Scan for the cell matching the given text and deliver its [X, Y] coordinate at center. 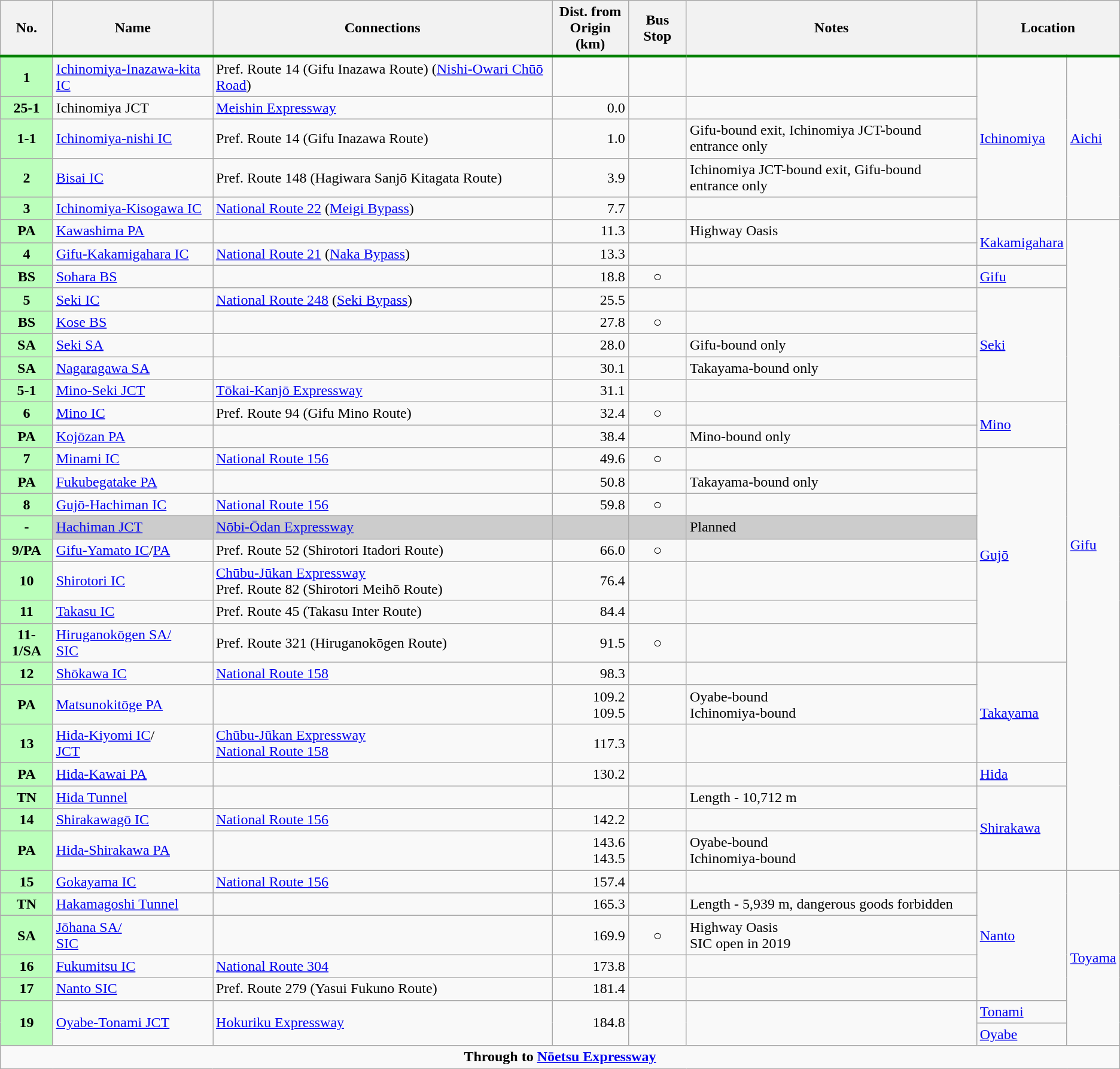
Gifu-Kakamigahara IC [133, 254]
Connections [383, 29]
8 [26, 505]
91.5 [591, 643]
- [26, 527]
13.3 [591, 254]
Seki SA [133, 345]
1 [26, 77]
Ichinomiya JCT-bound exit, Gifu-bound entrance only [832, 177]
Sohara BS [133, 277]
Shirotori IC [133, 581]
National Route 158 [383, 673]
169.9 [591, 935]
Name [133, 29]
5 [26, 299]
0.0 [591, 108]
Ichinomiya-Inazawa-kita IC [133, 77]
Fukumitsu IC [133, 966]
Takayama [1022, 712]
30.1 [591, 368]
165.3 [591, 904]
Tōkai-Kanjō Expressway [383, 391]
Takasu IC [133, 612]
142.2 [591, 820]
Pref. Route 279 (Yasui Fukuno Route) [383, 989]
Shōkawa IC [133, 673]
No. [26, 29]
84.4 [591, 612]
Gifu-Yamato IC/PA [133, 550]
Length - 10,712 m [832, 797]
Mino-Seki JCT [133, 391]
3 [26, 208]
31.1 [591, 391]
173.8 [591, 966]
13 [26, 743]
15 [26, 882]
Oyabe-Tonami JCT [133, 1023]
Highway OasisSIC open in 2019 [832, 935]
143.6143.5 [591, 851]
25-1 [26, 108]
Nanto [1022, 935]
Planned [832, 527]
6 [26, 414]
14 [26, 820]
Pref. Route 52 (Shirotori Itadori Route) [383, 550]
Kawashima PA [133, 231]
11.3 [591, 231]
Tonami [1022, 1012]
Hiruganokōgen SA/SIC [133, 643]
Ichinomiya [1022, 138]
Pref. Route 148 (Hagiwara Sanjō Kitagata Route) [383, 177]
Highway Oasis [832, 231]
Meishin Expressway [383, 108]
National Route 22 (Meigi Bypass) [383, 208]
Pref. Route 14 (Gifu Inazawa Route) [383, 139]
Gifu-bound only [832, 345]
National Route 21 (Naka Bypass) [383, 254]
7.7 [591, 208]
Mino [1022, 425]
Length - 5,939 m, dangerous goods forbidden [832, 904]
Pref. Route 321 (Hiruganokōgen Route) [383, 643]
28.0 [591, 345]
66.0 [591, 550]
Notes [832, 29]
9/PA [26, 550]
Chūbu-Jūkan ExpresswayPref. Route 82 (Shirotori Meihō Route) [383, 581]
25.5 [591, 299]
Toyama [1093, 958]
Fukubegatake PA [133, 482]
98.3 [591, 673]
Minami IC [133, 459]
Pref. Route 45 (Takasu Inter Route) [383, 612]
32.4 [591, 414]
Kojōzan PA [133, 436]
Through to Nōetsu Expressway [560, 1057]
18.8 [591, 277]
Ichinomiya JCT [133, 108]
Gujō [1022, 555]
11-1/SA [26, 643]
Seki IC [133, 299]
2 [26, 177]
76.4 [591, 581]
1-1 [26, 139]
19 [26, 1023]
5-1 [26, 391]
Bisai IC [133, 177]
Bus Stop [657, 29]
Location [1048, 29]
3.9 [591, 177]
Nagaragawa SA [133, 368]
Shirakawagō IC [133, 820]
184.8 [591, 1023]
12 [26, 673]
109.2109.5 [591, 704]
Oyabe [1022, 1034]
11 [26, 612]
49.6 [591, 459]
Gifu-bound exit, Ichinomiya JCT-bound entrance only [832, 139]
Kose BS [133, 322]
17 [26, 989]
Ichinomiya-Kisogawa IC [133, 208]
Aichi [1093, 138]
Chūbu-Jūkan Expressway National Route 158 [383, 743]
181.4 [591, 989]
Hachiman JCT [133, 527]
Matsunokitōge PA [133, 704]
National Route 248 (Seki Bypass) [383, 299]
38.4 [591, 436]
59.8 [591, 505]
Hida-Shirakawa PA [133, 851]
Pref. Route 14 (Gifu Inazawa Route) (Nishi-Owari Chūō Road) [383, 77]
Ichinomiya-nishi IC [133, 139]
Mino IC [133, 414]
27.8 [591, 322]
130.2 [591, 774]
7 [26, 459]
Nōbi-Ōdan Expressway [383, 527]
Kakamigahara [1022, 242]
117.3 [591, 743]
10 [26, 581]
Pref. Route 94 (Gifu Mino Route) [383, 414]
Nanto SIC [133, 989]
Dist. fromOrigin (km) [591, 29]
Hakamagoshi Tunnel [133, 904]
Gokayama IC [133, 882]
National Route 304 [383, 966]
4 [26, 254]
Hokuriku Expressway [383, 1023]
Hida-Kawai PA [133, 774]
Seki [1022, 345]
16 [26, 966]
Shirakawa [1022, 827]
Mino-bound only [832, 436]
50.8 [591, 482]
Gujō-Hachiman IC [133, 505]
1.0 [591, 139]
Hida [1022, 774]
Hida-Kiyomi IC/JCT [133, 743]
Jōhana SA/SIC [133, 935]
157.4 [591, 882]
Hida Tunnel [133, 797]
